Detect which cell encompasses the target text, then output its [x, y] center coordinate. 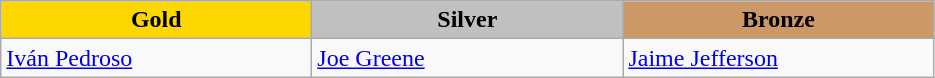
Joe Greene [468, 58]
Bronze [778, 20]
Gold [156, 20]
Silver [468, 20]
Iván Pedroso [156, 58]
Jaime Jefferson [778, 58]
